Return (x, y) of the center of cell containing provided text 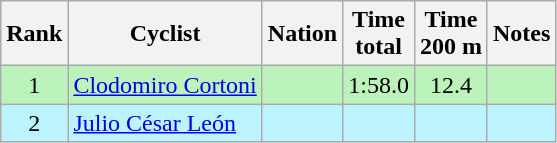
Cyclist (165, 34)
Timetotal (379, 34)
1 (34, 85)
Rank (34, 34)
2 (34, 123)
1:58.0 (379, 85)
Julio César León (165, 123)
12.4 (450, 85)
Nation (302, 34)
Notes (521, 34)
Clodomiro Cortoni (165, 85)
Time200 m (450, 34)
